From the cell containing the given text, extract its center point as [x, y] coordinate. 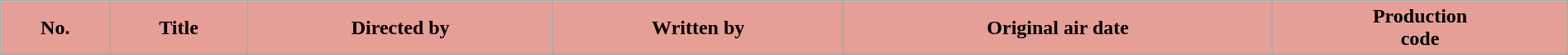
Productioncode [1420, 28]
Directed by [400, 28]
No. [55, 28]
Written by [698, 28]
Original air date [1057, 28]
Title [179, 28]
